From the cell containing the given text, extract its center point as (x, y) coordinate. 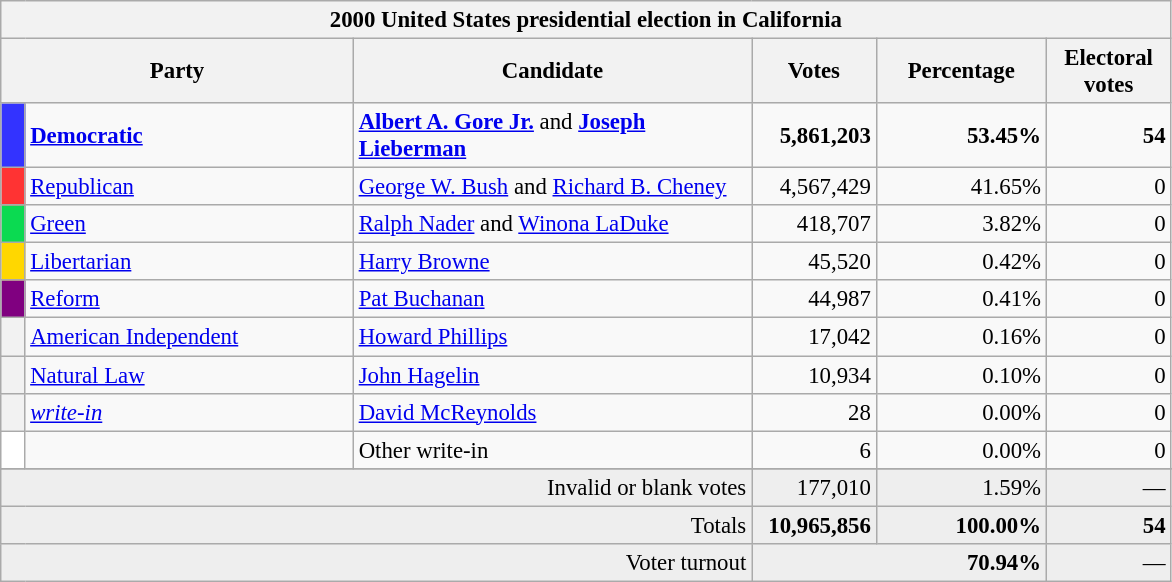
John Hagelin (552, 375)
5,861,203 (814, 136)
4,567,429 (814, 187)
Republican (189, 187)
Other write-in (552, 450)
6 (814, 450)
10,934 (814, 375)
177,010 (814, 487)
Totals (376, 525)
Pat Buchanan (552, 299)
David McReynolds (552, 412)
0.16% (961, 337)
American Independent (189, 337)
Votes (814, 72)
53.45% (961, 136)
0.41% (961, 299)
2000 United States presidential election in California (586, 20)
Reform (189, 299)
17,042 (814, 337)
Voter turnout (376, 563)
3.82% (961, 224)
0.10% (961, 375)
45,520 (814, 262)
100.00% (961, 525)
Electoral votes (1108, 72)
418,707 (814, 224)
Green (189, 224)
10,965,856 (814, 525)
70.94% (900, 563)
Harry Browne (552, 262)
Invalid or blank votes (376, 487)
41.65% (961, 187)
28 (814, 412)
write-in (189, 412)
Howard Phillips (552, 337)
Libertarian (189, 262)
44,987 (814, 299)
1.59% (961, 487)
Democratic (189, 136)
George W. Bush and Richard B. Cheney (552, 187)
Ralph Nader and Winona LaDuke (552, 224)
Natural Law (189, 375)
Party (178, 72)
Albert A. Gore Jr. and Joseph Lieberman (552, 136)
Percentage (961, 72)
Candidate (552, 72)
0.42% (961, 262)
